Scan for the cell matching the given text and deliver its [X, Y] coordinate at center. 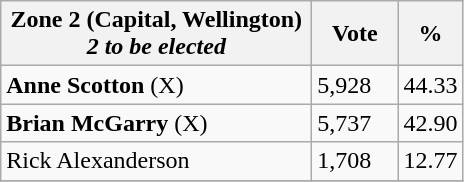
Anne Scotton (X) [156, 85]
1,708 [355, 161]
Vote [355, 34]
5,737 [355, 123]
% [430, 34]
12.77 [430, 161]
44.33 [430, 85]
5,928 [355, 85]
Rick Alexanderson [156, 161]
Brian McGarry (X) [156, 123]
Zone 2 (Capital, Wellington) 2 to be elected [156, 34]
42.90 [430, 123]
